Find where the given text appears and provide that cell's center as [x, y] coordinate. 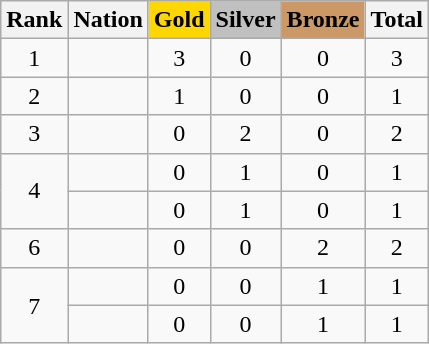
7 [34, 305]
6 [34, 248]
Rank [34, 20]
Gold [179, 20]
Total [397, 20]
Silver [246, 20]
Nation [108, 20]
Bronze [323, 20]
4 [34, 191]
